Find where the given text appears and provide that cell's center as (x, y) coordinate. 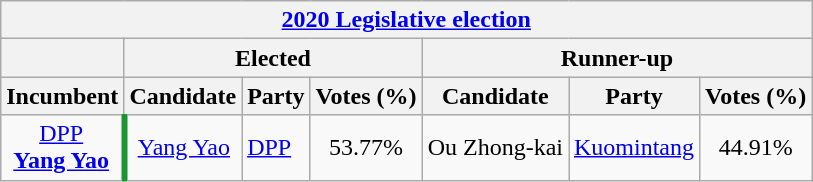
DPP (276, 148)
Elected (273, 58)
Runner-up (617, 58)
DPPYang Yao (62, 148)
53.77% (366, 148)
Kuomintang (634, 148)
2020 Legislative election (406, 20)
Yang Yao (183, 148)
Ou Zhong-kai (495, 148)
Incumbent (62, 96)
44.91% (756, 148)
